From the cell containing the given text, extract its center point as (X, Y) coordinate. 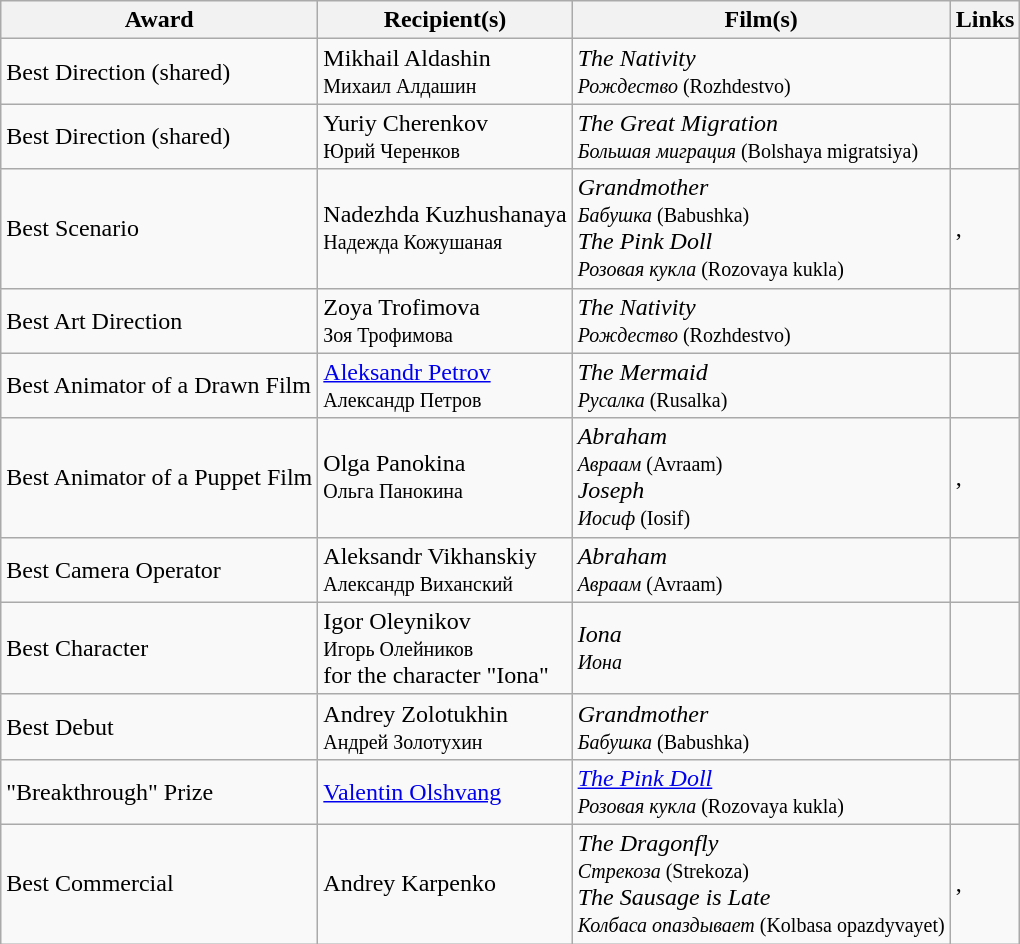
Best Scenario (160, 228)
Best Animator of a Drawn Film (160, 386)
Nadezhda KuzhushanayaНадежда Кожушаная (445, 228)
Andrey Karpenko (445, 884)
Best Debut (160, 726)
AbrahamАвраам (Avraam) (761, 570)
Best Art Direction (160, 320)
Igor OleynikovИгорь Олейниковfor the character "Iona" (445, 648)
GrandmotherБабушка (Babushka) (761, 726)
The DragonflyСтрекоза (Strekoza)The Sausage is LateКолбаса опаздывает (Kolbasa opazdyvayet) (761, 884)
The MermaidРусалка (Rusalka) (761, 386)
IonaИона (761, 648)
The Great MigrationБольшая миграция (Bolshaya migratsiya) (761, 136)
Best Character (160, 648)
Best Animator of a Puppet Film (160, 478)
Aleksandr PetrovАлександр Петров (445, 386)
Aleksandr VikhanskiyАлександр Виханский (445, 570)
Film(s) (761, 20)
Best Camera Operator (160, 570)
Mikhail AldashinМихаил Алдашин (445, 72)
Yuriy CherenkovЮрий Черенков (445, 136)
Best Commercial (160, 884)
GrandmotherБабушка (Babushka)The Pink DollРозовая кукла (Rozovaya kukla) (761, 228)
Olga PanokinaОльга Панокина (445, 478)
Award (160, 20)
Valentin Olshvang (445, 792)
The Pink DollРозовая кукла (Rozovaya kukla) (761, 792)
Zoya TrofimovaЗоя Трофимова (445, 320)
Andrey ZolotukhinАндрей Золотухин (445, 726)
Recipient(s) (445, 20)
AbrahamАвраам (Avraam)JosephИосиф (Iosif) (761, 478)
Links (985, 20)
"Breakthrough" Prize (160, 792)
